Identify which cell holds the provided text, then report its (X, Y) central coordinate. 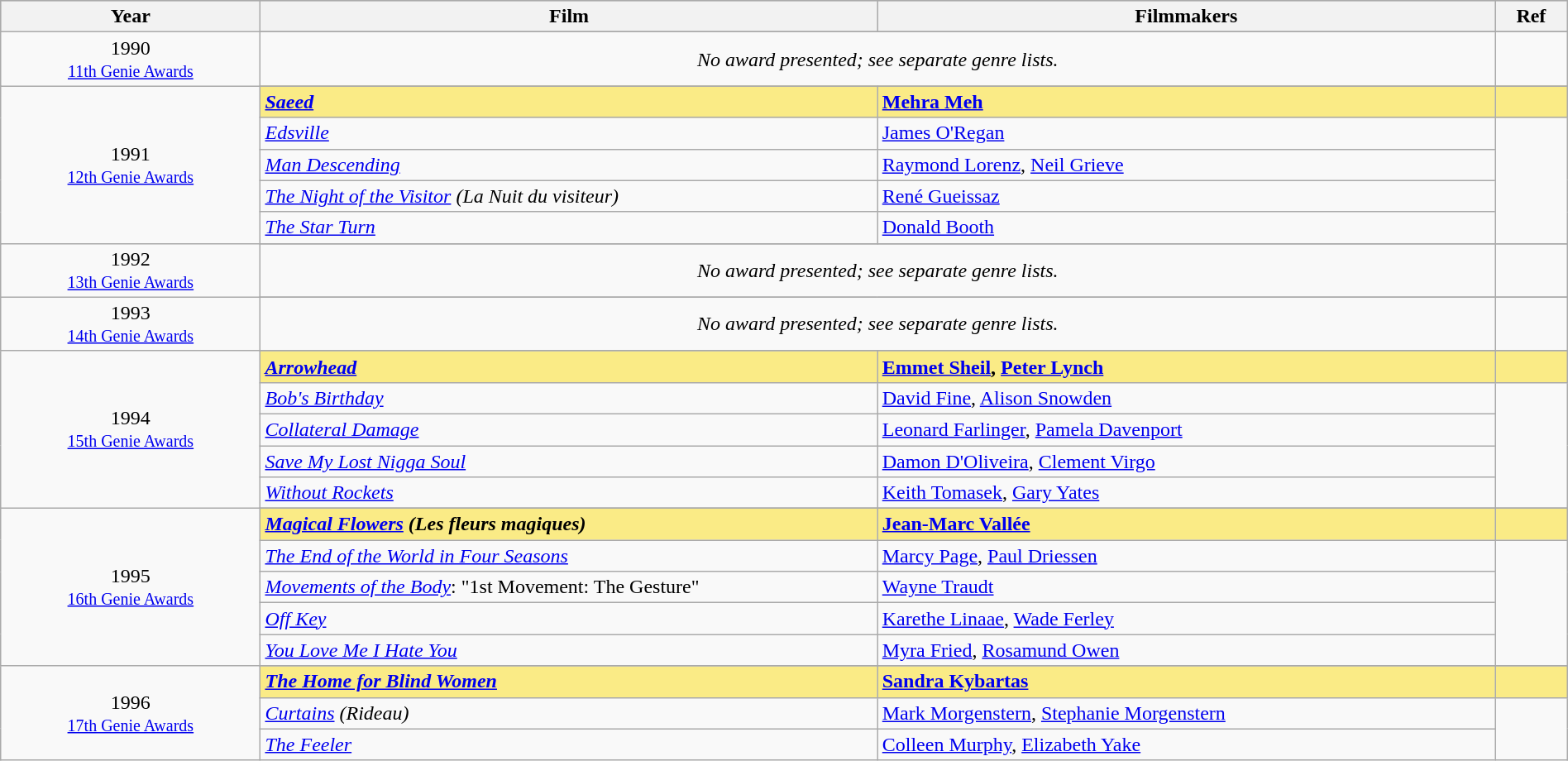
You Love Me I Hate You (569, 650)
Jean-Marc Vallée (1186, 524)
David Fine, Alison Snowden (1186, 398)
The Night of the Visitor (La Nuit du visiteur) (569, 196)
Leonard Farlinger, Pamela Davenport (1186, 429)
1996 17th Genie Awards (131, 713)
Collateral Damage (569, 429)
Film (569, 17)
1992 13th Genie Awards (131, 270)
Emmet Sheil, Peter Lynch (1186, 366)
Year (131, 17)
The Star Turn (569, 227)
Without Rockets (569, 493)
Raymond Lorenz, Neil Grieve (1186, 165)
Arrowhead (569, 366)
Myra Fried, Rosamund Owen (1186, 650)
Marcy Page, Paul Driessen (1186, 556)
Wayne Traudt (1186, 587)
Filmmakers (1186, 17)
1995 16th Genie Awards (131, 587)
Curtains (Rideau) (569, 713)
Sandra Kybartas (1186, 682)
Saeed (569, 102)
1990 11th Genie Awards (131, 60)
Edsville (569, 133)
The Feeler (569, 744)
Mark Morgenstern, Stephanie Morgenstern (1186, 713)
1993 14th Genie Awards (131, 324)
The End of the World in Four Seasons (569, 556)
Karethe Linaae, Wade Ferley (1186, 619)
Mehra Meh (1186, 102)
Keith Tomasek, Gary Yates (1186, 493)
1991 12th Genie Awards (131, 165)
James O'Regan (1186, 133)
Donald Booth (1186, 227)
René Gueissaz (1186, 196)
Magical Flowers (Les fleurs magiques) (569, 524)
Ref (1532, 17)
Off Key (569, 619)
Colleen Murphy, Elizabeth Yake (1186, 744)
Man Descending (569, 165)
The Home for Blind Women (569, 682)
Save My Lost Nigga Soul (569, 461)
1994 15th Genie Awards (131, 429)
Movements of the Body: "1st Movement: The Gesture" (569, 587)
Damon D'Oliveira, Clement Virgo (1186, 461)
Bob's Birthday (569, 398)
